Detect which cell encompasses the target text, then output its [x, y] center coordinate. 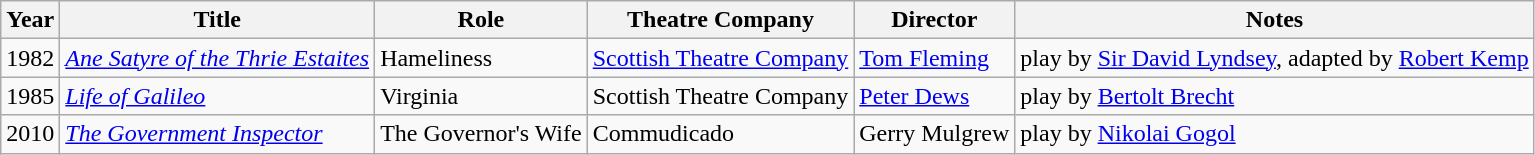
2010 [30, 134]
play by Bertolt Brecht [1274, 96]
Director [934, 20]
Notes [1274, 20]
Role [482, 20]
Year [30, 20]
Tom Fleming [934, 58]
The Governor's Wife [482, 134]
Title [218, 20]
Gerry Mulgrew [934, 134]
Virginia [482, 96]
Peter Dews [934, 96]
Theatre Company [720, 20]
Ane Satyre of the Thrie Estaites [218, 58]
play by Nikolai Gogol [1274, 134]
play by Sir David Lyndsey, adapted by Robert Kemp [1274, 58]
Commudicado [720, 134]
1985 [30, 96]
Hameliness [482, 58]
The Government Inspector [218, 134]
1982 [30, 58]
Life of Galileo [218, 96]
